From the cell containing the given text, extract its center point as (x, y) coordinate. 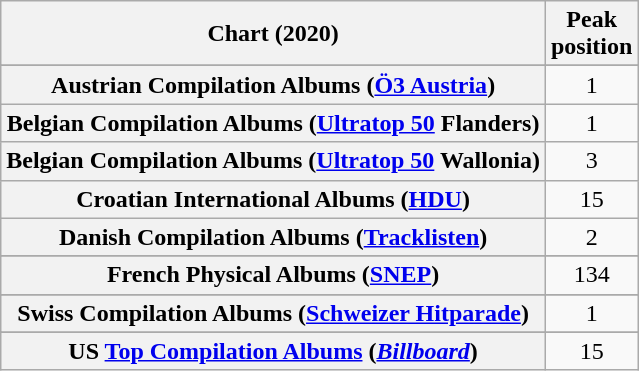
Peakposition (591, 34)
134 (591, 275)
Swiss Compilation Albums (Schweizer Hitparade) (274, 313)
Danish Compilation Albums (Tracklisten) (274, 237)
Croatian International Albums (HDU) (274, 199)
Belgian Compilation Albums (Ultratop 50 Flanders) (274, 123)
Austrian Compilation Albums (Ö3 Austria) (274, 85)
US Top Compilation Albums (Billboard) (274, 351)
2 (591, 237)
3 (591, 161)
Belgian Compilation Albums (Ultratop 50 Wallonia) (274, 161)
Chart (2020) (274, 34)
French Physical Albums (SNEP) (274, 275)
